Provide the (X, Y) coordinate of the cell's center where the given text is located.  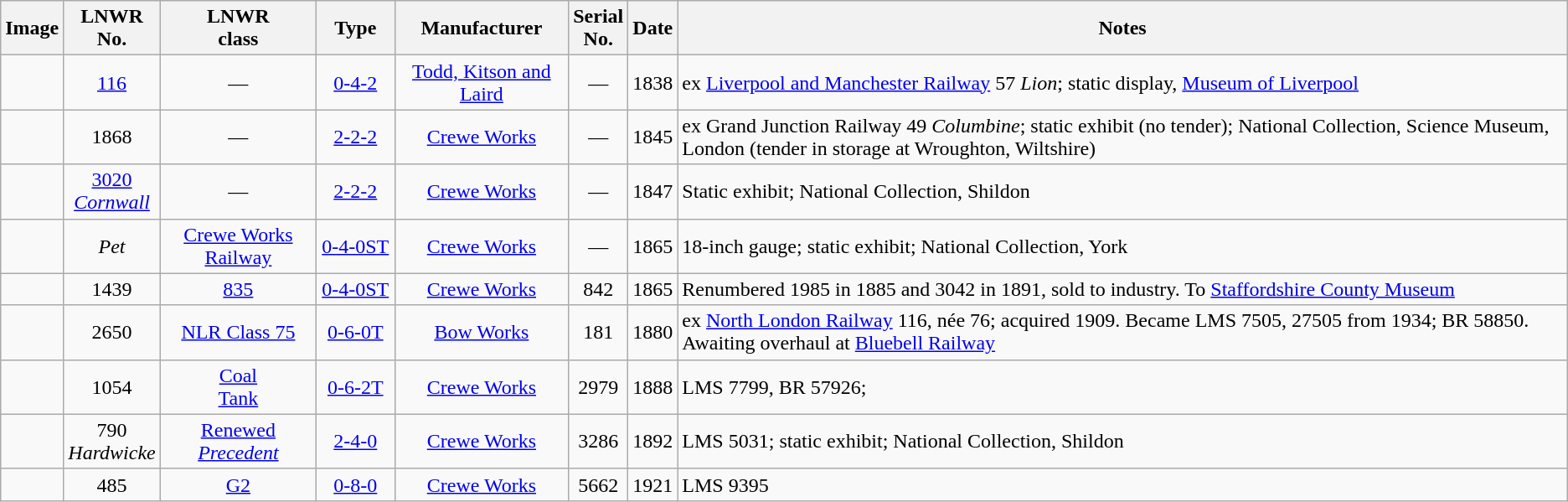
2979 (598, 387)
1439 (112, 289)
1868 (112, 137)
116 (112, 82)
1845 (653, 137)
NLR Class 75 (238, 332)
2650 (112, 332)
0-6-0T (355, 332)
Type (355, 28)
0-8-0 (355, 484)
485 (112, 484)
CoalTank (238, 387)
Todd, Kitson and Laird (482, 82)
3020Cornwall (112, 191)
ex Liverpool and Manchester Railway 57 Lion; static display, Museum of Liverpool (1122, 82)
Manufacturer (482, 28)
LNWRclass (238, 28)
Date (653, 28)
Notes (1122, 28)
RenewedPrecedent (238, 441)
LMS 7799, BR 57926; (1122, 387)
G2 (238, 484)
181 (598, 332)
LMS 5031; static exhibit; National Collection, Shildon (1122, 441)
LNWRNo. (112, 28)
SerialNo. (598, 28)
Pet (112, 246)
Static exhibit; National Collection, Shildon (1122, 191)
1888 (653, 387)
18-inch gauge; static exhibit; National Collection, York (1122, 246)
1921 (653, 484)
ex North London Railway 116, née 76; acquired 1909. Became LMS 7505, 27505 from 1934; BR 58850. Awaiting overhaul at Bluebell Railway (1122, 332)
5662 (598, 484)
Crewe Works Railway (238, 246)
LMS 9395 (1122, 484)
1838 (653, 82)
Image (32, 28)
1847 (653, 191)
Renumbered 1985 in 1885 and 3042 in 1891, sold to industry. To Staffordshire County Museum (1122, 289)
Bow Works (482, 332)
3286 (598, 441)
835 (238, 289)
1892 (653, 441)
0-4-2 (355, 82)
790Hardwicke (112, 441)
842 (598, 289)
1054 (112, 387)
1880 (653, 332)
2-4-0 (355, 441)
0-6-2T (355, 387)
